Extract the [X, Y] coordinate from the center of the cell holding the provided text.  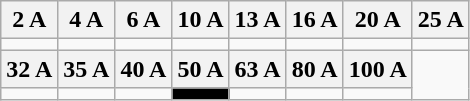
2 A [30, 20]
40 A [144, 69]
100 A [378, 69]
13 A [258, 20]
50 A [200, 69]
35 A [86, 69]
10 A [200, 20]
6 A [144, 20]
80 A [314, 69]
16 A [314, 20]
20 A [378, 20]
63 A [258, 69]
4 A [86, 20]
32 A [30, 69]
25 A [440, 20]
